Output the [X, Y] coordinate of the center of the cell containing the given text.  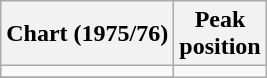
Peak position [220, 34]
Chart (1975/76) [88, 34]
